Search for the cell housing the specified text and yield its (x, y) center coordinate. 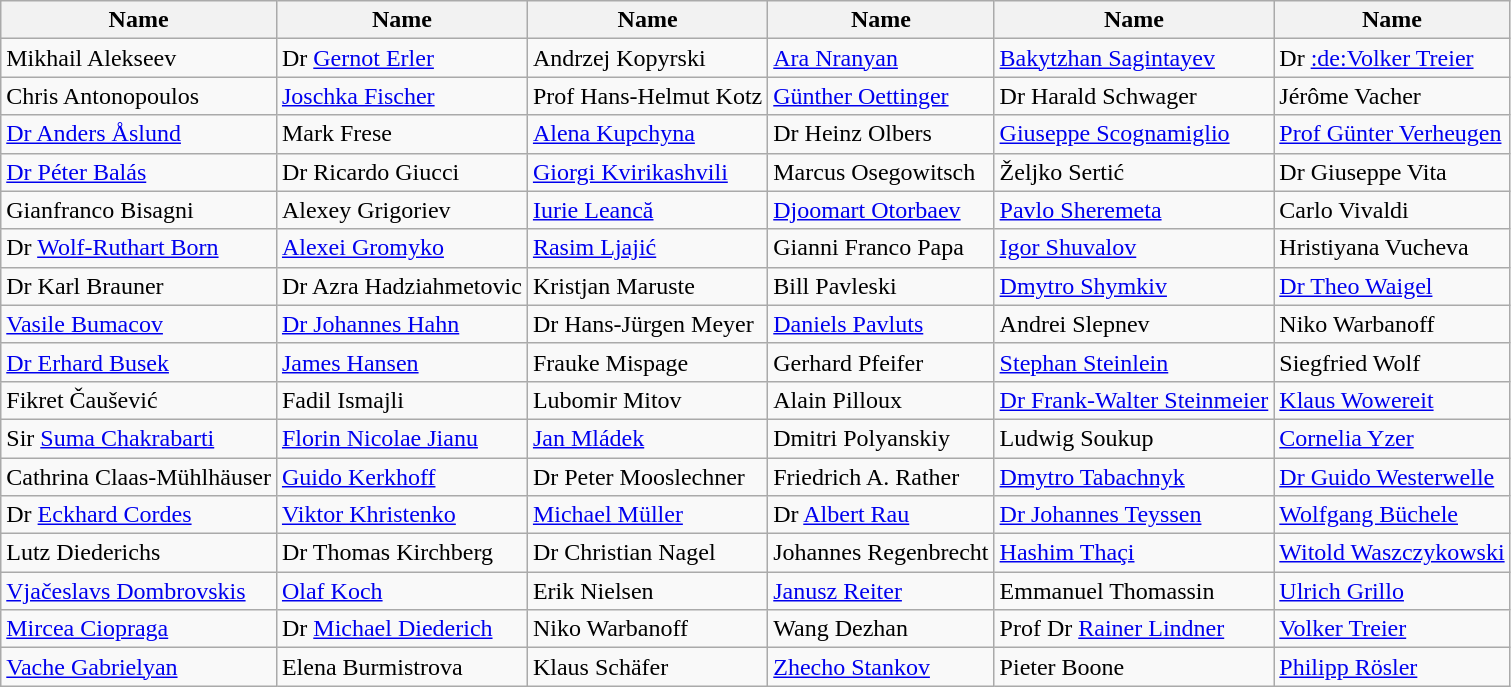
Ulrich Grillo (1392, 591)
Witold Waszczykowski (1392, 553)
Alexey Grigoriev (402, 210)
Gerhard Pfeifer (881, 362)
Carlo Vivaldi (1392, 210)
Hristiyana Vucheva (1392, 248)
Fadil Ismajli (402, 400)
Jan Mládek (647, 438)
Emmanuel Thomassin (1134, 591)
Alain Pilloux (881, 400)
Lubomir Mitov (647, 400)
Philipp Rösler (1392, 667)
Günther Oettinger (881, 96)
Alena Kupchyna (647, 134)
Vache Gabrielyan (139, 667)
Dr Harald Schwager (1134, 96)
Olaf Koch (402, 591)
Gianfranco Bisagni (139, 210)
Dr Guido Westerwelle (1392, 477)
Joschka Fischer (402, 96)
Dr Erhard Busek (139, 362)
Viktor Khristenko (402, 515)
Siegfried Wolf (1392, 362)
Mark Frese (402, 134)
Dr Theo Waigel (1392, 286)
Ludwig Soukup (1134, 438)
Giorgi Kvirikashvili (647, 172)
Klaus Schäfer (647, 667)
Dmytro Shymkiv (1134, 286)
Stephan Steinlein (1134, 362)
Mikhail Alekseev (139, 58)
Dr Ricardo Giucci (402, 172)
Dr Thomas Kirchberg (402, 553)
Dr Frank-Walter Steinmeier (1134, 400)
Dr Michael Diederich (402, 629)
Bill Pavleski (881, 286)
Bakytzhan Sagintayev (1134, 58)
Daniels Pavluts (881, 324)
Dr Christian Nagel (647, 553)
Pieter Boone (1134, 667)
Pavlo Sheremeta (1134, 210)
Dr Albert Rau (881, 515)
Frauke Mispage (647, 362)
Andrei Slepnev (1134, 324)
Dr Peter Mooslechner (647, 477)
Dr Johannes Hahn (402, 324)
Cathrina Claas-Mühlhäuser (139, 477)
Rasim Ljajić (647, 248)
Klaus Wowereit (1392, 400)
Alexei Gromyko (402, 248)
Wolfgang Büchele (1392, 515)
Florin Nicolae Jianu (402, 438)
Elena Burmistrova (402, 667)
Vjačeslavs Dombrovskis (139, 591)
James Hansen (402, 362)
Prof Dr Rainer Lindner (1134, 629)
Sir Suma Chakrabarti (139, 438)
Giuseppe Scognamiglio (1134, 134)
Prof Hans-Helmut Kotz (647, 96)
Zhecho Stankov (881, 667)
Dmytro Tabachnyk (1134, 477)
Janusz Reiter (881, 591)
Erik Nielsen (647, 591)
Iurie Leancă (647, 210)
Michael Müller (647, 515)
Vasile Bumacov (139, 324)
Dr Eckhard Cordes (139, 515)
Guido Kerkhoff (402, 477)
Dr :de:Volker Treier (1392, 58)
Igor Shuvalov (1134, 248)
Kristjan Maruste (647, 286)
Dr Anders Åslund (139, 134)
Željko Sertić (1134, 172)
Djoomart Otorbaev (881, 210)
Gianni Franco Papa (881, 248)
Dr Giuseppe Vita (1392, 172)
Cornelia Yzer (1392, 438)
Andrzej Kopyrski (647, 58)
Marcus Osegowitsch (881, 172)
Hashim Thaçi (1134, 553)
Prof Günter Verheugen (1392, 134)
Dr Johannes Teyssen (1134, 515)
Johannes Regenbrecht (881, 553)
Dr Azra Hadziahmetovic (402, 286)
Ara Nranyan (881, 58)
Dr Gernot Erler (402, 58)
Dr Péter Balás (139, 172)
Volker Treier (1392, 629)
Dr Wolf-Ruthart Born (139, 248)
Jérôme Vacher (1392, 96)
Dmitri Polyanskiy (881, 438)
Mircea Ciopraga (139, 629)
Wang Dezhan (881, 629)
Friedrich A. Rather (881, 477)
Lutz Diederichs (139, 553)
Dr Heinz Olbers (881, 134)
Chris Antonopoulos (139, 96)
Dr Karl Brauner (139, 286)
Fikret Čaušević (139, 400)
Dr Hans-Jürgen Meyer (647, 324)
